Provide the [X, Y] coordinate of the cell's center where the given text is located.  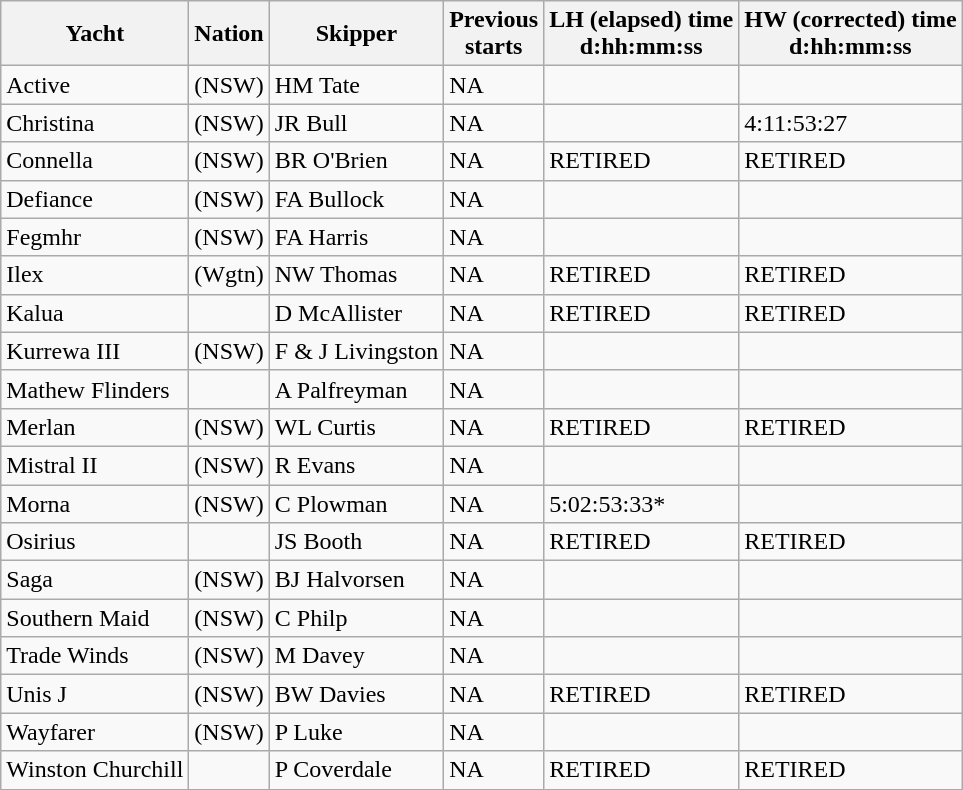
FA Bullock [356, 199]
Christina [95, 123]
Kalua [95, 313]
Unis J [95, 694]
Trade Winds [95, 656]
Wayfarer [95, 732]
4:11:53:27 [850, 123]
BJ Halvorsen [356, 580]
F & J Livingston [356, 351]
Kurrewa III [95, 351]
Saga [95, 580]
Morna [95, 503]
Southern Maid [95, 618]
JR Bull [356, 123]
D McAllister [356, 313]
Mathew Flinders [95, 389]
C Plowman [356, 503]
Defiance [95, 199]
Active [95, 85]
HW (corrected) time d:hh:mm:ss [850, 34]
Fegmhr [95, 237]
5:02:53:33* [642, 503]
Previous starts [494, 34]
Osirius [95, 542]
Yacht [95, 34]
Connella [95, 161]
BR O'Brien [356, 161]
FA Harris [356, 237]
NW Thomas [356, 275]
P Coverdale [356, 770]
R Evans [356, 465]
HM Tate [356, 85]
Winston Churchill [95, 770]
A Palfreyman [356, 389]
Nation [229, 34]
JS Booth [356, 542]
Skipper [356, 34]
BW Davies [356, 694]
Ilex [95, 275]
Mistral II [95, 465]
WL Curtis [356, 427]
P Luke [356, 732]
Merlan [95, 427]
M Davey [356, 656]
LH (elapsed) time d:hh:mm:ss [642, 34]
C Philp [356, 618]
(Wgtn) [229, 275]
